From the cell containing the given text, extract its center point as (x, y) coordinate. 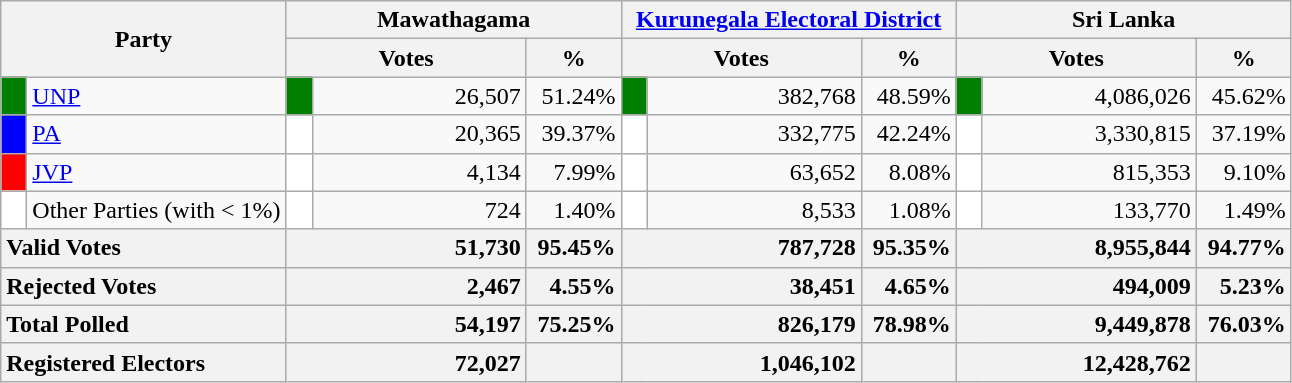
382,768 (754, 96)
JVP (156, 172)
Sri Lanka (1124, 20)
1.40% (574, 210)
4.55% (574, 286)
5.23% (1244, 286)
332,775 (754, 134)
45.62% (1244, 96)
1.08% (908, 210)
Valid Votes (144, 248)
Rejected Votes (144, 286)
1,046,102 (741, 362)
Party (144, 39)
48.59% (908, 96)
PA (156, 134)
7.99% (574, 172)
20,365 (419, 134)
26,507 (419, 96)
UNP (156, 96)
Mawathagama (454, 20)
815,353 (1089, 172)
9,449,878 (1076, 324)
51,730 (406, 248)
42.24% (908, 134)
826,179 (741, 324)
72,027 (406, 362)
787,728 (741, 248)
39.37% (574, 134)
Total Polled (144, 324)
724 (419, 210)
494,009 (1076, 286)
51.24% (574, 96)
1.49% (1244, 210)
76.03% (1244, 324)
94.77% (1244, 248)
54,197 (406, 324)
75.25% (574, 324)
12,428,762 (1076, 362)
95.45% (574, 248)
4.65% (908, 286)
63,652 (754, 172)
Registered Electors (144, 362)
3,330,815 (1089, 134)
8.08% (908, 172)
8,955,844 (1076, 248)
38,451 (741, 286)
Kurunegala Electoral District (788, 20)
8,533 (754, 210)
4,086,026 (1089, 96)
Other Parties (with < 1%) (156, 210)
2,467 (406, 286)
95.35% (908, 248)
9.10% (1244, 172)
37.19% (1244, 134)
133,770 (1089, 210)
4,134 (419, 172)
78.98% (908, 324)
